Locate the cell with the specified text and output its [x, y] center coordinate. 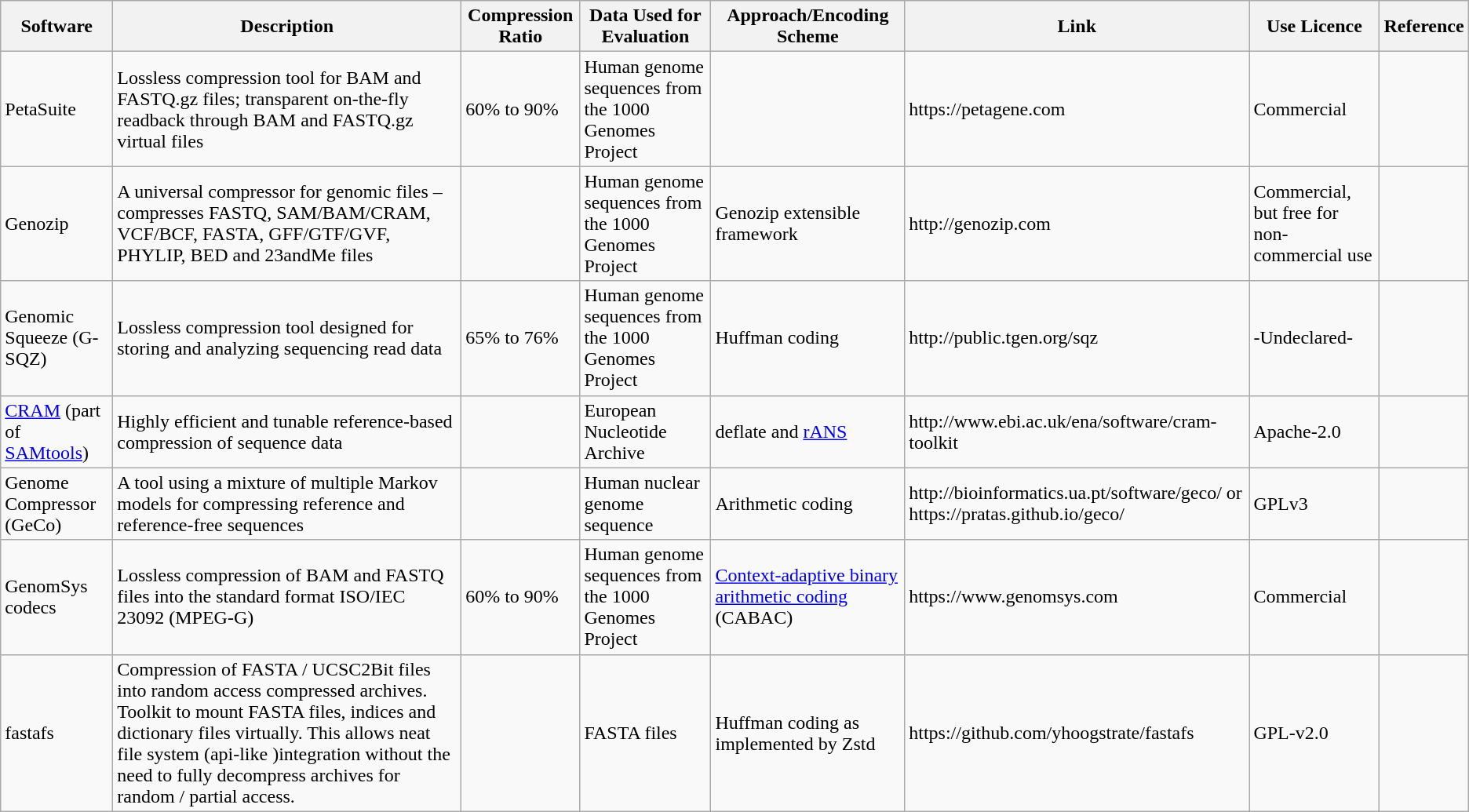
European Nucleotide Archive [645, 431]
Genome Compressor (GeCo) [56, 504]
Link [1077, 27]
Data Used for Evaluation [645, 27]
Reference [1423, 27]
A tool using a mixture of multiple Markov models for compressing reference and reference-free sequences [287, 504]
Genozip extensible framework [808, 224]
Approach/Encoding Scheme [808, 27]
Genomic Squeeze (G-SQZ) [56, 338]
Human nuclear genome sequence [645, 504]
GPL-v2.0 [1314, 733]
https://petagene.com [1077, 109]
http://public.tgen.org/sqz [1077, 338]
http://genozip.com [1077, 224]
Huffman coding as implemented by Zstd [808, 733]
http://bioinformatics.ua.pt/software/geco/ or https://pratas.github.io/geco/ [1077, 504]
Lossless compression tool for BAM and FASTQ.gz files; transparent on-the-fly readback through BAM and FASTQ.gz virtual files [287, 109]
Apache-2.0 [1314, 431]
Lossless compression tool designed for storing and analyzing sequencing read data [287, 338]
Software [56, 27]
https://github.com/yhoogstrate/fastafs [1077, 733]
Arithmetic coding [808, 504]
-Undeclared- [1314, 338]
Highly efficient and tunable reference-based compression of sequence data [287, 431]
Use Licence [1314, 27]
Lossless compression of BAM and FASTQ files into the standard format ISO/IEC 23092 (MPEG-G) [287, 597]
deflate and rANS [808, 431]
Description [287, 27]
Context-adaptive binary arithmetic coding (CABAC) [808, 597]
Huffman coding [808, 338]
fastafs [56, 733]
FASTA files [645, 733]
65% to 76% [521, 338]
PetaSuite [56, 109]
GenomSys codecs [56, 597]
Commercial, but free for non-commercial use [1314, 224]
Genozip [56, 224]
http://www.ebi.ac.uk/ena/software/cram-toolkit [1077, 431]
GPLv3 [1314, 504]
Compression Ratio [521, 27]
A universal compressor for genomic files – compresses FASTQ, SAM/BAM/CRAM, VCF/BCF, FASTA, GFF/GTF/GVF, PHYLIP, BED and 23andMe files [287, 224]
https://www.genomsys.com [1077, 597]
CRAM (part of SAMtools) [56, 431]
